Extract the [X, Y] coordinate from the center of the cell holding the provided text.  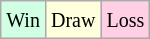
Draw [72, 20]
Win [24, 20]
Loss [126, 20]
